Search for the cell housing the specified text and yield its [x, y] center coordinate. 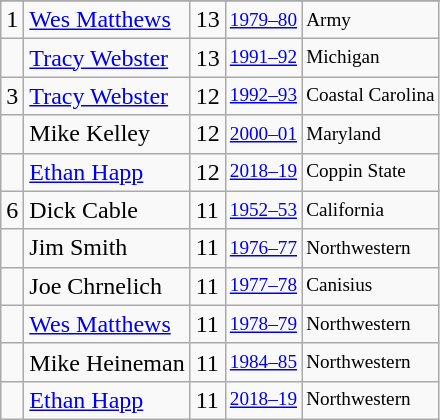
Coppin State [371, 172]
2000–01 [263, 134]
1978–79 [263, 324]
Joe Chrnelich [107, 286]
Army [371, 20]
1976–77 [263, 248]
Jim Smith [107, 248]
1991–92 [263, 58]
Coastal Carolina [371, 96]
Mike Kelley [107, 134]
6 [12, 210]
1952–53 [263, 210]
3 [12, 96]
1977–78 [263, 286]
1992–93 [263, 96]
1 [12, 20]
Michigan [371, 58]
Maryland [371, 134]
Mike Heineman [107, 362]
Dick Cable [107, 210]
1979–80 [263, 20]
Canisius [371, 286]
1984–85 [263, 362]
California [371, 210]
